Return the [x, y] coordinate for the center point of the cell that contains the specified text.  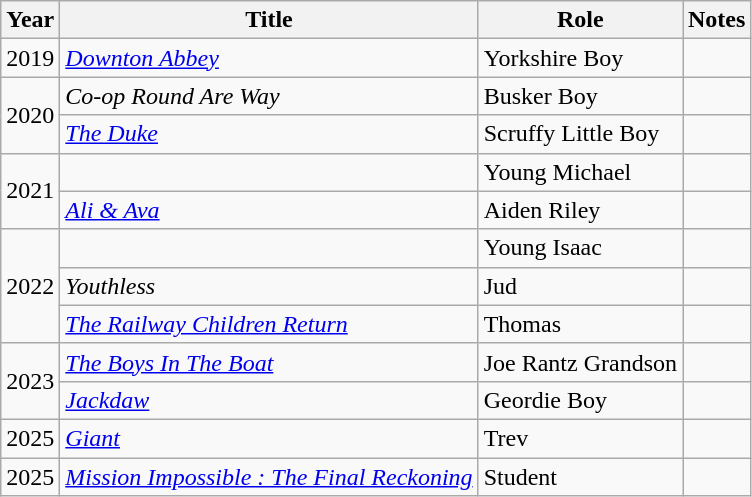
Giant [269, 438]
Young Michael [580, 172]
Role [580, 20]
Co-op Round Are Way [269, 96]
Student [580, 477]
Ali & Ava [269, 210]
Thomas [580, 324]
Geordie Boy [580, 400]
2022 [30, 286]
2020 [30, 115]
2019 [30, 58]
Notes [716, 20]
Jud [580, 286]
Jackdaw [269, 400]
Year [30, 20]
Scruffy Little Boy [580, 134]
Mission Impossible : The Final Reckoning [269, 477]
Youthless [269, 286]
Busker Boy [580, 96]
The Railway Children Return [269, 324]
The Boys In The Boat [269, 362]
Trev [580, 438]
Young Isaac [580, 248]
Aiden Riley [580, 210]
Yorkshire Boy [580, 58]
2023 [30, 381]
2021 [30, 191]
The Duke [269, 134]
Joe Rantz Grandson [580, 362]
Downton Abbey [269, 58]
Title [269, 20]
